Locate the cell with the specified text and output its (x, y) center coordinate. 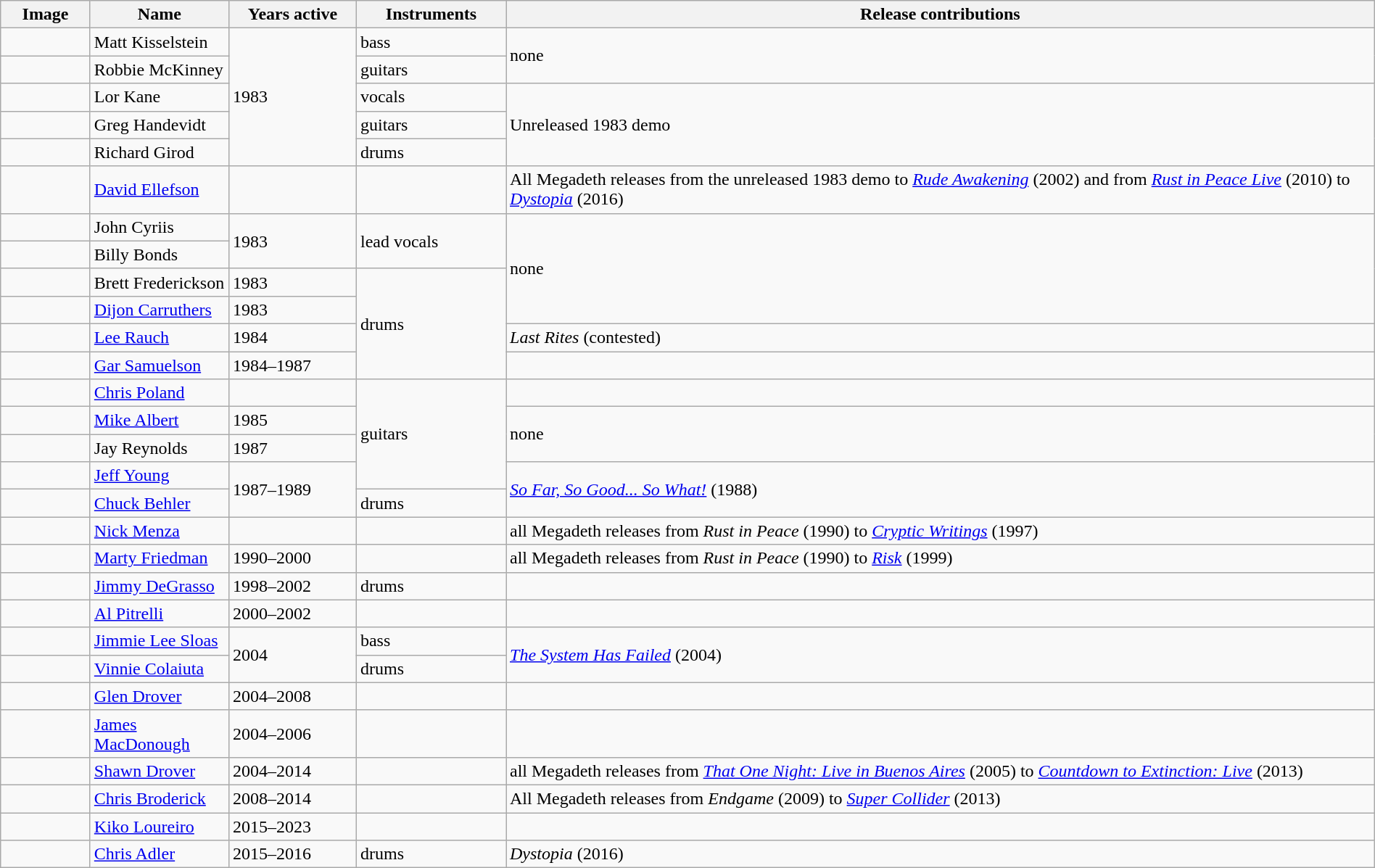
Gar Samuelson (160, 365)
2004–2008 (292, 696)
Glen Drover (160, 696)
Jeff Young (160, 476)
2000–2002 (292, 613)
2008–2014 (292, 798)
1984 (292, 337)
Mike Albert (160, 421)
Nick Menza (160, 531)
2004–2006 (292, 734)
Kiko Loureiro (160, 826)
Chris Adler (160, 854)
Unreleased 1983 demo (941, 125)
Jimmie Lee Sloas (160, 641)
vocals (431, 97)
James MacDonough (160, 734)
1987–1989 (292, 489)
2004 (292, 655)
1990–2000 (292, 558)
Release contributions (941, 15)
All Megadeth releases from the unreleased 1983 demo to Rude Awakening (2002) and from Rust in Peace Live (2010) to Dystopia (2016) (941, 190)
John Cyriis (160, 227)
Lee Rauch (160, 337)
Jimmy DeGrasso (160, 586)
2015–2023 (292, 826)
Dijon Carruthers (160, 310)
1984–1987 (292, 365)
Greg Handevidt (160, 125)
Jay Reynolds (160, 448)
2015–2016 (292, 854)
Chuck Behler (160, 503)
Lor Kane (160, 97)
Brett Frederickson (160, 282)
All Megadeth releases from Endgame (2009) to Super Collider (2013) (941, 798)
Al Pitrelli (160, 613)
Shawn Drover (160, 771)
The System Has Failed (2004) (941, 655)
Image (46, 15)
lead vocals (431, 241)
Vinnie Colaiuta (160, 669)
1985 (292, 421)
Marty Friedman (160, 558)
Chris Broderick (160, 798)
Billy Bonds (160, 255)
1998–2002 (292, 586)
Chris Poland (160, 393)
Name (160, 15)
all Megadeth releases from Rust in Peace (1990) to Cryptic Writings (1997) (941, 531)
Last Rites (contested) (941, 337)
So Far, So Good... So What! (1988) (941, 489)
2004–2014 (292, 771)
Richard Girod (160, 152)
Robbie McKinney (160, 70)
Dystopia (2016) (941, 854)
all Megadeth releases from That One Night: Live in Buenos Aires (2005) to Countdown to Extinction: Live (2013) (941, 771)
1987 (292, 448)
David Ellefson (160, 190)
all Megadeth releases from Rust in Peace (1990) to Risk (1999) (941, 558)
Matt Kisselstein (160, 42)
Instruments (431, 15)
Years active (292, 15)
